From the cell containing the given text, extract its center point as [X, Y] coordinate. 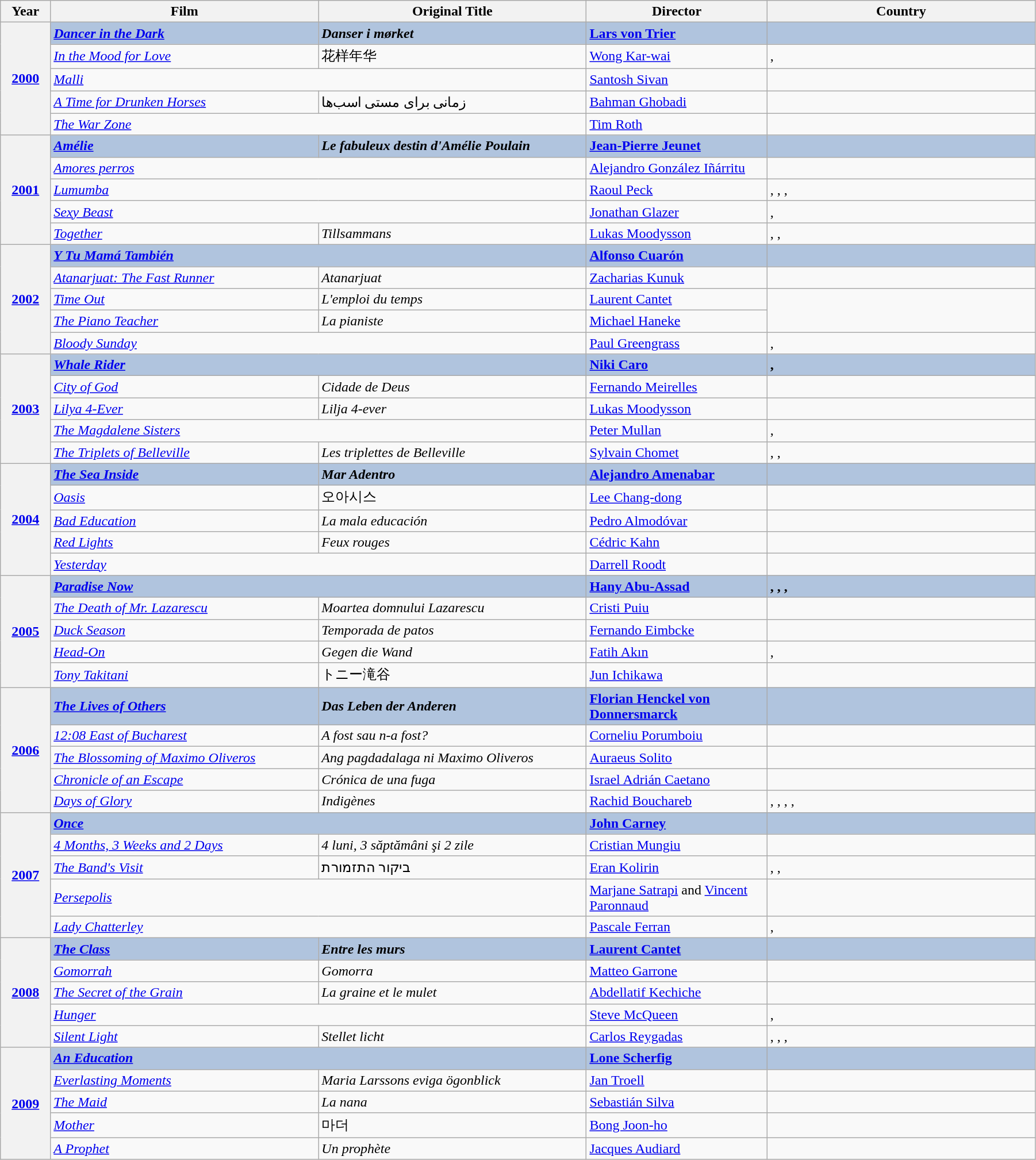
Atanarjuat: The Fast Runner [185, 278]
Lilya 4-Ever [185, 409]
Stellet licht [452, 1036]
Dancer in the Dark [185, 33]
Eran Kolirin [677, 867]
Alejandro Amenabar [677, 474]
Time Out [185, 299]
Together [185, 233]
Chronicle of an Escape [185, 779]
Yesterday [319, 564]
A fost sau n-a fost? [452, 736]
Lone Scherfig [677, 1058]
2003 [25, 409]
Bad Education [185, 521]
Florian Henckel von Donnersmarck [677, 706]
Bloody Sunday [319, 343]
Feux rouges [452, 543]
Steve McQueen [677, 1015]
Cidade de Deus [452, 387]
The Class [185, 949]
La graine et le mulet [452, 993]
The Piano Teacher [185, 321]
The Death of Mr. Lazarescu [185, 608]
Persepolis [319, 898]
2008 [25, 993]
Lady Chatterley [319, 927]
2000 [25, 79]
2009 [25, 1104]
The Triplets of Belleville [185, 452]
A Time for Drunken Horses [185, 102]
Rachid Bouchareb [677, 801]
Jonathan Glazer [677, 212]
Duck Season [185, 630]
La pianiste [452, 321]
Gomorrah [185, 971]
Cristi Puiu [677, 608]
12:08 East of Bucharest [185, 736]
Director [677, 11]
4 Months, 3 Weeks and 2 Days [185, 845]
Tillsammans [452, 233]
2002 [25, 299]
, , , , [901, 801]
Amélie [185, 146]
Fernando Eimbcke [677, 630]
Days of Glory [185, 801]
Carlos Reygadas [677, 1036]
Paul Greengrass [677, 343]
Pedro Almodóvar [677, 521]
Alfonso Cuarón [677, 255]
2007 [25, 875]
Fernando Meirelles [677, 387]
Hunger [319, 1015]
زمانی برای مستی اسب‌ها [452, 102]
Niki Caro [677, 365]
Santosh Sivan [677, 79]
Israel Adrián Caetano [677, 779]
Malli [319, 79]
City of God [185, 387]
2005 [25, 631]
Gegen die Wand [452, 652]
Alejandro González Iñárritu [677, 168]
Das Leben der Anderen [452, 706]
Sebastián Silva [677, 1102]
Auraeus Solito [677, 758]
Everlasting Moments [185, 1080]
Cristian Mungiu [677, 845]
The Sea Inside [185, 474]
Peter Mullan [677, 431]
The Magdalene Sisters [319, 431]
The Maid [185, 1102]
Film [185, 11]
Pascale Ferran [677, 927]
Ang pagdadalaga ni Maximo Oliveros [452, 758]
La mala educación [452, 521]
Red Lights [185, 543]
Le fabuleux destin d'Amélie Poulain [452, 146]
Country [901, 11]
Jean-Pierre Jeunet [677, 146]
John Carney [677, 823]
ביקור התזמורת [452, 867]
Wong Kar-wai [677, 56]
Atanarjuat [452, 278]
Sylvain Chomet [677, 452]
Jan Troell [677, 1080]
The Band's Visit [185, 867]
Y Tu Mamá También [319, 255]
Lee Chang-dong [677, 498]
Danser i mørket [452, 33]
A Prophet [185, 1149]
Jacques Audiard [677, 1149]
2006 [25, 750]
An Education [319, 1058]
Head-On [185, 652]
Crónica de una fuga [452, 779]
Les triplettes de Belleville [452, 452]
Lilja 4-ever [452, 409]
Lumumba [319, 190]
The Lives of Others [185, 706]
마더 [452, 1126]
Raoul Peck [677, 190]
In the Mood for Love [185, 56]
Fatih Akın [677, 652]
The Blossoming of Maximo Oliveros [185, 758]
Maria Larssons eviga ögonblick [452, 1080]
Temporada de patos [452, 630]
Mar Adentro [452, 474]
Hany Abu-Assad [677, 586]
Tim Roth [677, 124]
Silent Light [185, 1036]
Tony Takitani [185, 675]
Abdellatif Kechiche [677, 993]
Lars von Trier [677, 33]
Jun Ichikawa [677, 675]
Cédric Kahn [677, 543]
Un prophète [452, 1149]
Bahman Ghobadi [677, 102]
Matteo Garrone [677, 971]
2001 [25, 190]
Corneliu Porumboiu [677, 736]
Zacharias Kunuk [677, 278]
Whale Rider [319, 365]
花样年华 [452, 56]
Year [25, 11]
4 luni, 3 săptămâni şi 2 zile [452, 845]
トニー滝谷 [452, 675]
Sexy Beast [319, 212]
오아시스 [452, 498]
Bong Joon-ho [677, 1126]
Michael Haneke [677, 321]
Oasis [185, 498]
The War Zone [319, 124]
La nana [452, 1102]
Moartea domnului Lazarescu [452, 608]
Entre les murs [452, 949]
Amores perros [319, 168]
Mother [185, 1126]
Once [319, 823]
Indigènes [452, 801]
Paradise Now [319, 586]
The Secret of the Grain [185, 993]
Darrell Roodt [677, 564]
Marjane Satrapi and Vincent Paronnaud [677, 898]
Gomorra [452, 971]
L'emploi du temps [452, 299]
2004 [25, 520]
Original Title [452, 11]
